Provide the (X, Y) coordinate of the cell's center where the given text is located.  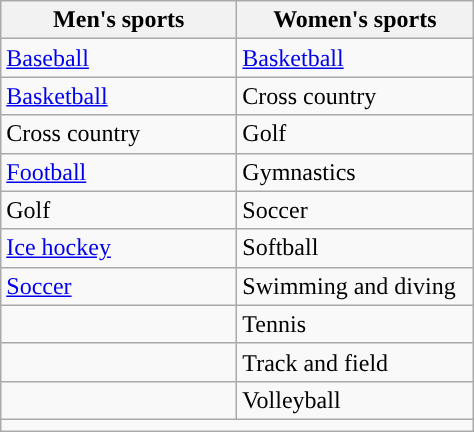
Ice hockey (119, 248)
Football (119, 172)
Men's sports (119, 20)
Softball (355, 248)
Swimming and diving (355, 286)
Gymnastics (355, 172)
Track and field (355, 362)
Volleyball (355, 400)
Women's sports (355, 20)
Baseball (119, 58)
Tennis (355, 324)
